Detect which cell encompasses the target text, then output its [x, y] center coordinate. 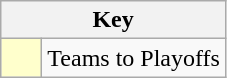
Key [114, 20]
Teams to Playoffs [134, 58]
